Output the [X, Y] coordinate of the center of the cell containing the given text.  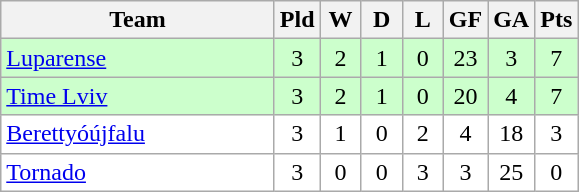
GA [512, 20]
Pts [556, 20]
25 [512, 172]
D [382, 20]
Tornado [138, 172]
GF [465, 20]
Berettyóújfalu [138, 134]
23 [465, 58]
Team [138, 20]
18 [512, 134]
Luparense [138, 58]
Pld [297, 20]
W [340, 20]
20 [465, 96]
L [422, 20]
Time Lviv [138, 96]
